Output the (X, Y) coordinate of the center of the cell containing the given text.  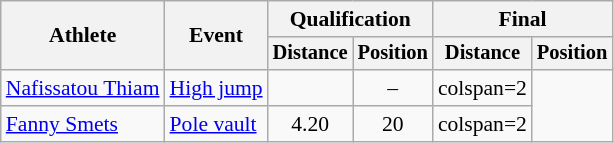
Qualification (350, 19)
Fanny Smets (83, 124)
Event (216, 36)
– (393, 88)
Pole vault (216, 124)
4.20 (310, 124)
20 (393, 124)
Nafissatou Thiam (83, 88)
High jump (216, 88)
Athlete (83, 36)
Final (522, 19)
